Output the (x, y) coordinate of the center of the cell containing the given text.  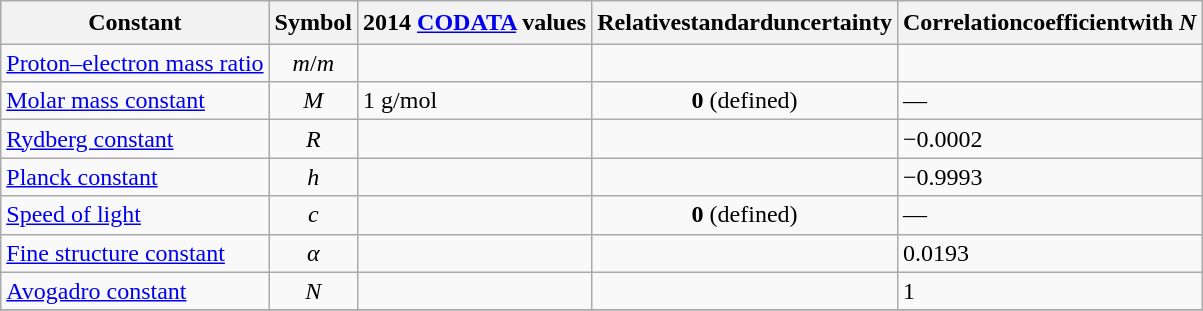
Speed of light (135, 215)
Molar mass constant (135, 101)
N (313, 291)
Correlationcoefficientwith N (1050, 22)
R (313, 139)
1 g/mol (475, 101)
Constant (135, 22)
h (313, 177)
m/m (313, 63)
−0.9993 (1050, 177)
c (313, 215)
α (313, 253)
Planck constant (135, 177)
Symbol (313, 22)
Rydberg constant (135, 139)
1 (1050, 291)
Fine structure constant (135, 253)
2014 CODATA values (475, 22)
M (313, 101)
Avogadro constant (135, 291)
Proton–electron mass ratio (135, 63)
0.0193 (1050, 253)
−0.0002 (1050, 139)
Relativestandarduncertainty (745, 22)
